Provide the (x, y) coordinate of the cell's center where the given text is located.  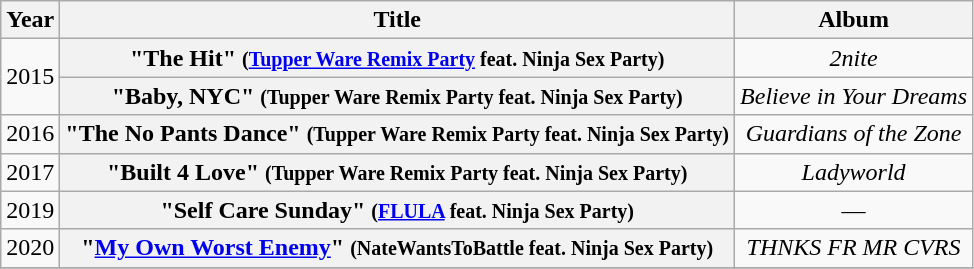
"Baby, NYC" (Tupper Ware Remix Party feat. Ninja Sex Party) (398, 96)
"Self Care Sunday" (FLULA feat. Ninja Sex Party) (398, 210)
— (854, 210)
"The No Pants Dance" (Tupper Ware Remix Party feat. Ninja Sex Party) (398, 134)
Album (854, 20)
"My Own Worst Enemy" (NateWantsToBattle feat. Ninja Sex Party) (398, 248)
2019 (30, 210)
Guardians of the Zone (854, 134)
THNKS FR MR CVRS (854, 248)
2016 (30, 134)
2017 (30, 172)
Ladyworld (854, 172)
Year (30, 20)
Title (398, 20)
"Built 4 Love" (Tupper Ware Remix Party feat. Ninja Sex Party) (398, 172)
Believe in Your Dreams (854, 96)
"The Hit" (Tupper Ware Remix Party feat. Ninja Sex Party) (398, 58)
2015 (30, 77)
2020 (30, 248)
2nite (854, 58)
